Find where the given text appears and provide that cell's center as (x, y) coordinate. 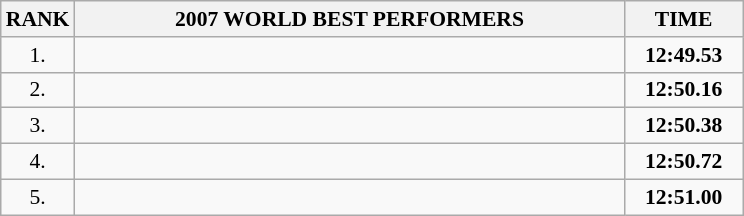
12:50.38 (684, 126)
RANK (38, 19)
12:50.16 (684, 90)
5. (38, 197)
12:49.53 (684, 55)
12:50.72 (684, 162)
4. (38, 162)
3. (38, 126)
12:51.00 (684, 197)
TIME (684, 19)
2007 WORLD BEST PERFORMERS (349, 19)
2. (38, 90)
1. (38, 55)
